Scan for the cell matching the given text and deliver its (x, y) coordinate at center. 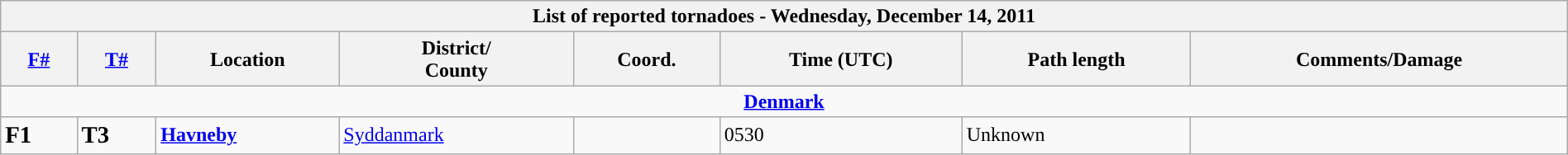
T# (117, 59)
0530 (840, 135)
Coord. (647, 59)
Time (UTC) (840, 59)
F1 (39, 135)
Unknown (1077, 135)
List of reported tornadoes - Wednesday, December 14, 2011 (784, 16)
Syddanmark (457, 135)
Location (248, 59)
Denmark (784, 101)
District/County (457, 59)
Havneby (248, 135)
F# (39, 59)
Path length (1077, 59)
Comments/Damage (1379, 59)
T3 (117, 135)
